Find where the given text appears and provide that cell's center as [x, y] coordinate. 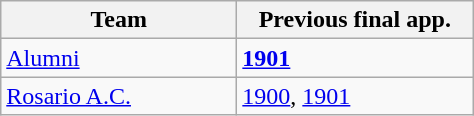
1900, 1901 [355, 96]
Rosario A.C. [119, 96]
1901 [355, 58]
Previous final app. [355, 20]
Team [119, 20]
Alumni [119, 58]
